Determine the (X, Y) coordinate at the center of the cell enclosing the given text.  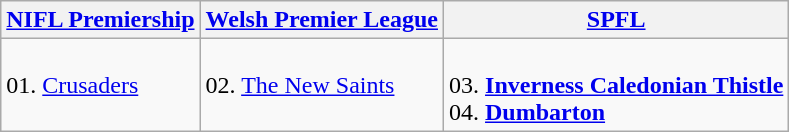
02. The New Saints (322, 85)
03. Inverness Caledonian Thistle 04. Dumbarton (616, 85)
01. Crusaders (100, 85)
SPFL (616, 20)
NIFL Premiership (100, 20)
Welsh Premier League (322, 20)
